From the cell containing the given text, extract its center point as [X, Y] coordinate. 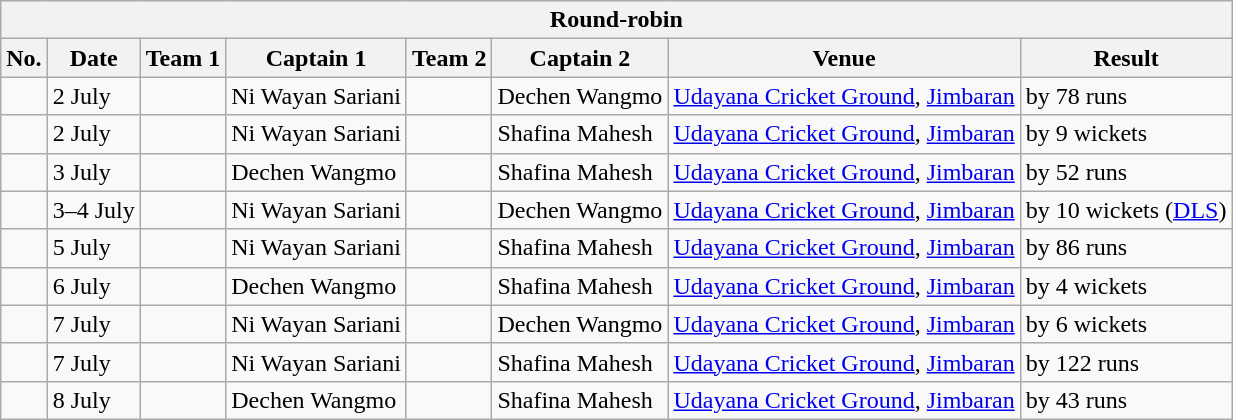
8 July [94, 400]
Team 1 [183, 58]
Captain 1 [316, 58]
by 10 wickets (DLS) [1126, 210]
by 78 runs [1126, 96]
Venue [844, 58]
by 4 wickets [1126, 286]
Round-robin [616, 20]
3 July [94, 172]
by 6 wickets [1126, 324]
Captain 2 [580, 58]
No. [24, 58]
6 July [94, 286]
by 86 runs [1126, 248]
5 July [94, 248]
by 52 runs [1126, 172]
by 43 runs [1126, 400]
Result [1126, 58]
by 9 wickets [1126, 134]
Team 2 [449, 58]
3–4 July [94, 210]
Date [94, 58]
by 122 runs [1126, 362]
